Scan for the cell matching the given text and deliver its [X, Y] coordinate at center. 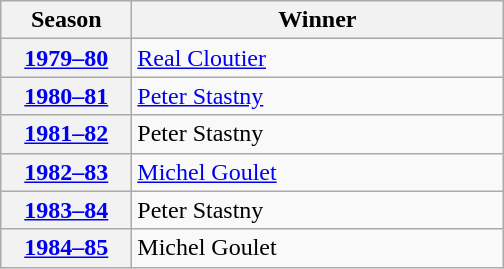
Winner [318, 20]
1983–84 [66, 210]
1982–83 [66, 172]
1981–82 [66, 134]
1979–80 [66, 58]
Real Cloutier [318, 58]
Season [66, 20]
1980–81 [66, 96]
1984–85 [66, 248]
